Detect which cell encompasses the target text, then output its (X, Y) center coordinate. 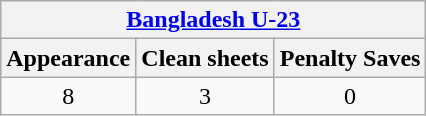
Clean sheets (205, 58)
Appearance (68, 58)
8 (68, 96)
Penalty Saves (350, 58)
0 (350, 96)
Bangladesh U-23 (214, 20)
3 (205, 96)
